Scan for the cell matching the given text and deliver its [x, y] coordinate at center. 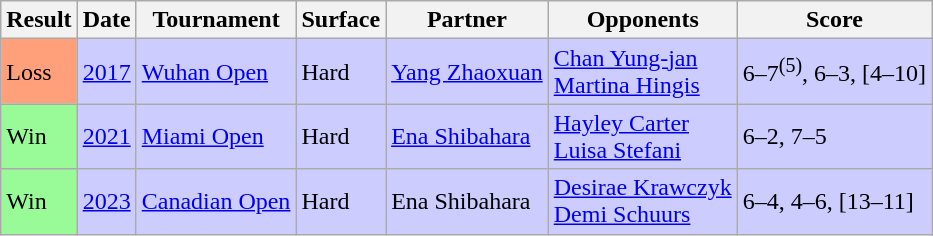
2021 [106, 136]
Miami Open [216, 136]
Loss [39, 72]
6–4, 4–6, [13–11] [834, 202]
Desirae Krawczyk Demi Schuurs [642, 202]
6–7(5), 6–3, [4–10] [834, 72]
Hayley Carter Luisa Stefani [642, 136]
6–2, 7–5 [834, 136]
Canadian Open [216, 202]
Tournament [216, 20]
Result [39, 20]
2023 [106, 202]
Wuhan Open [216, 72]
Chan Yung-jan Martina Hingis [642, 72]
Yang Zhaoxuan [468, 72]
Opponents [642, 20]
Date [106, 20]
Score [834, 20]
Surface [341, 20]
Partner [468, 20]
2017 [106, 72]
